Locate the cell with the specified text and output its (x, y) center coordinate. 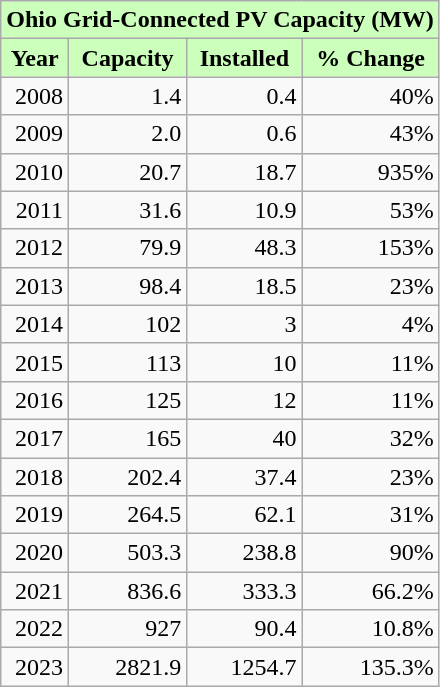
935% (370, 172)
2018 (35, 477)
503.3 (128, 553)
238.8 (244, 553)
2013 (35, 286)
31% (370, 515)
98.4 (128, 286)
264.5 (128, 515)
202.4 (128, 477)
1.4 (128, 96)
2011 (35, 210)
62.1 (244, 515)
2015 (35, 362)
0.4 (244, 96)
102 (128, 324)
2012 (35, 248)
165 (128, 438)
53% (370, 210)
153% (370, 248)
43% (370, 134)
18.5 (244, 286)
66.2% (370, 591)
2019 (35, 515)
40% (370, 96)
2016 (35, 400)
10.8% (370, 629)
125 (128, 400)
10.9 (244, 210)
4% (370, 324)
90.4 (244, 629)
37.4 (244, 477)
79.9 (128, 248)
31.6 (128, 210)
2022 (35, 629)
2009 (35, 134)
20.7 (128, 172)
1254.7 (244, 667)
2821.9 (128, 667)
2010 (35, 172)
2017 (35, 438)
% Change (370, 58)
2023 (35, 667)
Installed (244, 58)
32% (370, 438)
40 (244, 438)
2014 (35, 324)
48.3 (244, 248)
333.3 (244, 591)
3 (244, 324)
10 (244, 362)
927 (128, 629)
18.7 (244, 172)
Ohio Grid-Connected PV Capacity (MW) (220, 20)
12 (244, 400)
113 (128, 362)
2020 (35, 553)
836.6 (128, 591)
0.6 (244, 134)
Year (35, 58)
2008 (35, 96)
90% (370, 553)
2.0 (128, 134)
2021 (35, 591)
135.3% (370, 667)
Capacity (128, 58)
